Provide the (x, y) coordinate of the cell's center where the given text is located.  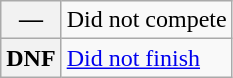
Did not compete (146, 20)
— (31, 20)
DNF (31, 58)
Did not finish (146, 58)
